Locate the cell with the specified text and output its [X, Y] center coordinate. 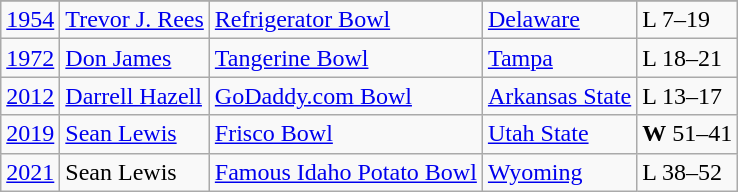
Don James [135, 58]
1972 [30, 58]
L 13–17 [688, 96]
2019 [30, 134]
L 7–19 [688, 20]
Trevor J. Rees [135, 20]
Darrell Hazell [135, 96]
2021 [30, 172]
Refrigerator Bowl [346, 20]
1954 [30, 20]
Tangerine Bowl [346, 58]
Famous Idaho Potato Bowl [346, 172]
L 38–52 [688, 172]
Wyoming [559, 172]
Utah State [559, 134]
Arkansas State [559, 96]
W 51–41 [688, 134]
Tampa [559, 58]
Delaware [559, 20]
2012 [30, 96]
Frisco Bowl [346, 134]
L 18–21 [688, 58]
GoDaddy.com Bowl [346, 96]
